Identify which cell holds the provided text, then report its [X, Y] central coordinate. 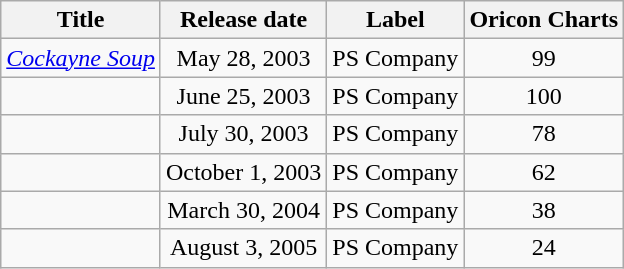
Oricon Charts [544, 20]
100 [544, 96]
24 [544, 248]
May 28, 2003 [243, 58]
March 30, 2004 [243, 210]
July 30, 2003 [243, 134]
June 25, 2003 [243, 96]
October 1, 2003 [243, 172]
Title [81, 20]
99 [544, 58]
38 [544, 210]
78 [544, 134]
Release date [243, 20]
62 [544, 172]
August 3, 2005 [243, 248]
Cockayne Soup [81, 58]
Label [396, 20]
